Find where the given text appears and provide that cell's center as (x, y) coordinate. 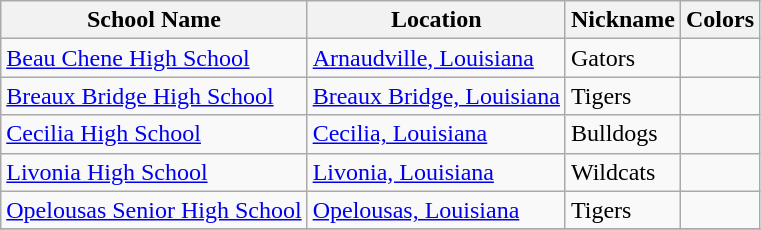
School Name (154, 20)
Arnaudville, Louisiana (436, 58)
Cecilia High School (154, 134)
Opelousas Senior High School (154, 210)
Colors (720, 20)
Livonia, Louisiana (436, 172)
Beau Chene High School (154, 58)
Cecilia, Louisiana (436, 134)
Wildcats (622, 172)
Opelousas, Louisiana (436, 210)
Livonia High School (154, 172)
Breaux Bridge High School (154, 96)
Nickname (622, 20)
Gators (622, 58)
Bulldogs (622, 134)
Breaux Bridge, Louisiana (436, 96)
Location (436, 20)
